Find where the given text appears and provide that cell's center as (x, y) coordinate. 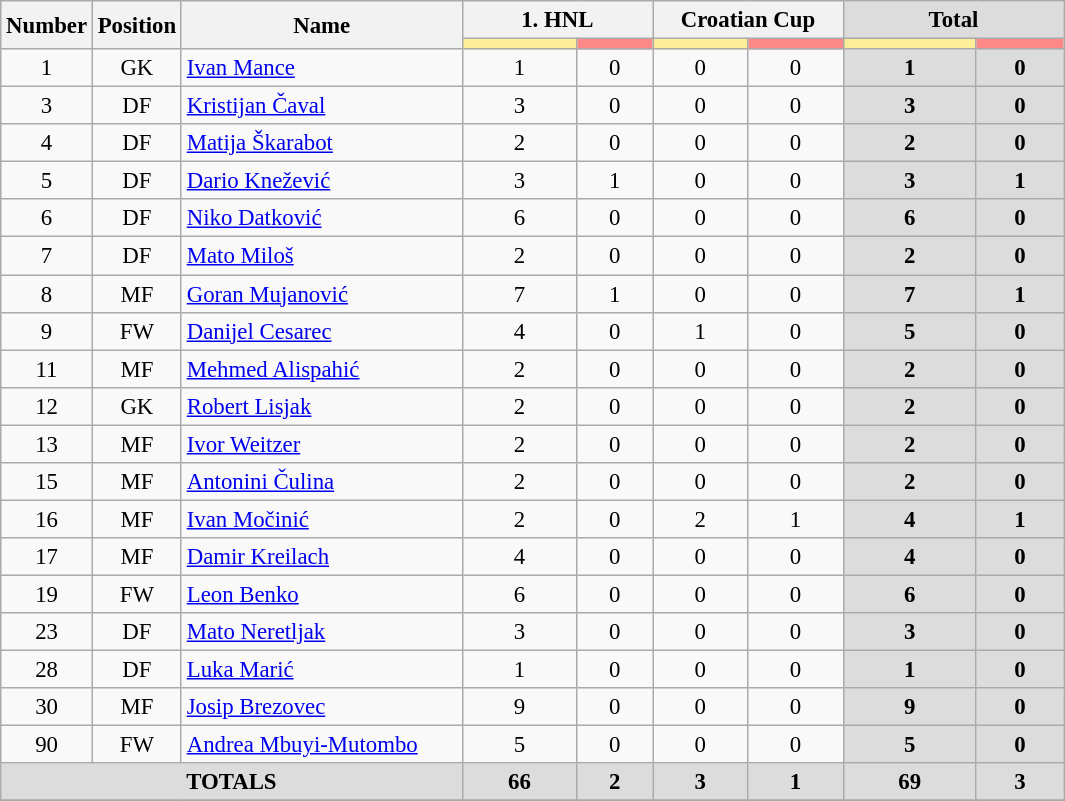
Matija Škarabot (322, 143)
13 (47, 444)
Total (954, 20)
30 (47, 707)
Kristijan Čaval (322, 106)
15 (47, 482)
Andrea Mbuyi-Mutombo (322, 745)
Josip Brezovec (322, 707)
Goran Mujanović (322, 294)
90 (47, 745)
TOTALS (232, 782)
Mehmed Alispahić (322, 369)
Number (47, 25)
16 (47, 519)
12 (47, 406)
Ivor Weitzer (322, 444)
19 (47, 594)
11 (47, 369)
Ivan Mance (322, 68)
Dario Knežević (322, 181)
Damir Kreilach (322, 557)
Danijel Cesarec (322, 331)
Antonini Čulina (322, 482)
23 (47, 632)
Niko Datković (322, 219)
Position (136, 25)
Name (322, 25)
Leon Benko (322, 594)
Mato Neretljak (322, 632)
Luka Marić (322, 670)
Croatian Cup (748, 20)
69 (910, 782)
Mato Miloš (322, 256)
1. HNL (558, 20)
8 (47, 294)
Robert Lisjak (322, 406)
66 (520, 782)
28 (47, 670)
17 (47, 557)
Ivan Močinić (322, 519)
